Find where the given text appears and provide that cell's center as (x, y) coordinate. 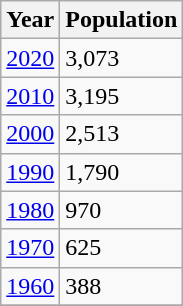
1990 (30, 172)
1980 (30, 210)
3,073 (122, 58)
2000 (30, 134)
2010 (30, 96)
970 (122, 210)
388 (122, 286)
2020 (30, 58)
2,513 (122, 134)
625 (122, 248)
1,790 (122, 172)
1970 (30, 248)
Year (30, 20)
Population (122, 20)
1960 (30, 286)
3,195 (122, 96)
